Capture the cell that displays the provided text and extract its [x, y] central coordinate. 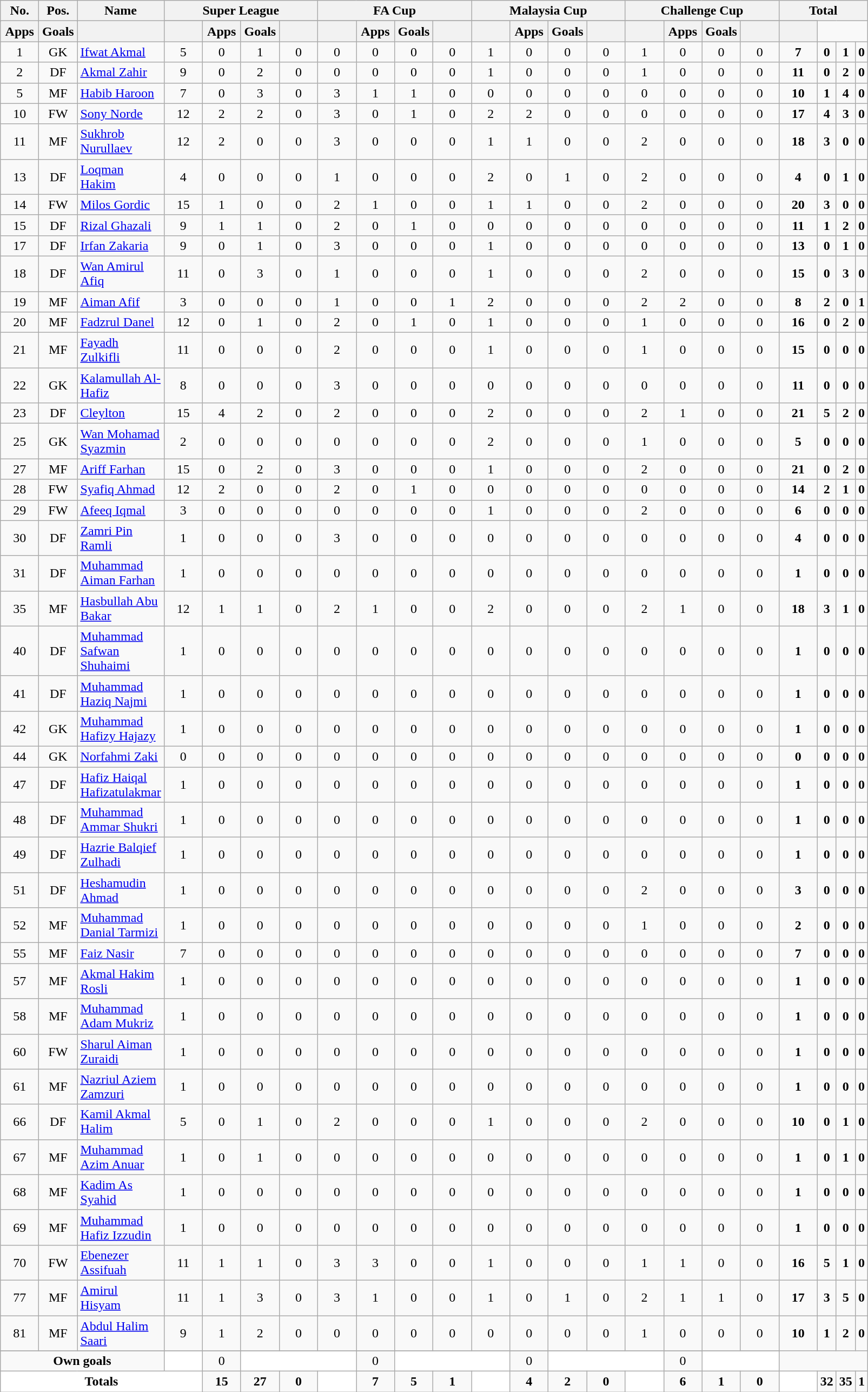
25 [19, 441]
49 [19, 855]
Muhammad Hafiz Izzudin [121, 1227]
57 [19, 981]
29 [19, 510]
Kadim As Syahid [121, 1192]
Akmal Hakim Rosli [121, 981]
FA Cup [394, 11]
Zamri Pin Ramli [121, 538]
Irfan Zakaria [121, 246]
47 [19, 784]
Muhammad Hafizy Hajazy [121, 728]
Ariff Farhan [121, 469]
Own goals [82, 1361]
Kamil Akmal Halim [121, 1122]
Loqman Hakim [121, 176]
Hasbullah Abu Bakar [121, 608]
67 [19, 1157]
Abdul Halim Saari [121, 1333]
60 [19, 1052]
Fayadh Zulkifli [121, 351]
68 [19, 1192]
Cleylton [121, 413]
Hazrie Balqief Zulhadi [121, 855]
31 [19, 573]
51 [19, 890]
Ifwat Akmal [121, 52]
Sharul Aiman Zuraidi [121, 1052]
Faiz Nasir [121, 953]
81 [19, 1333]
Muhammad Adam Mukriz [121, 1016]
Aiman Afif [121, 301]
Muhammad Safwan Shuhaimi [121, 651]
30 [19, 538]
58 [19, 1016]
Name [121, 11]
44 [19, 756]
19 [19, 301]
Ebenezer Assifuah [121, 1263]
Norfahmi Zaki [121, 756]
Syafiq Ahmad [121, 490]
Afeeq Iqmal [121, 510]
Muhammad Danial Tarmizi [121, 925]
23 [19, 413]
Muhammad Haziq Najmi [121, 694]
70 [19, 1263]
Hafiz Haiqal Hafizatulakmar [121, 784]
Super League [241, 11]
61 [19, 1086]
22 [19, 385]
40 [19, 651]
Malaysia Cup [548, 11]
Muhammad Ammar Shukri [121, 820]
Amirul Hisyam [121, 1297]
Heshamudin Ahmad [121, 890]
66 [19, 1122]
Wan Mohamad Syazmin [121, 441]
Nazriul Aziem Zamzuri [121, 1086]
Totals [102, 1382]
69 [19, 1227]
Muhammad Aiman Farhan [121, 573]
32 [826, 1382]
55 [19, 953]
No. [19, 11]
Challenge Cup [702, 11]
Muhammad Azim Anuar [121, 1157]
Wan Amirul Afiq [121, 274]
Sony Norde [121, 114]
77 [19, 1297]
Habib Haroon [121, 93]
Rizal Ghazali [121, 225]
Kalamullah Al-Hafiz [121, 385]
41 [19, 694]
Pos. [58, 11]
Fadzrul Danel [121, 322]
42 [19, 728]
28 [19, 490]
Total [823, 11]
Sukhrob Nurullaev [121, 142]
52 [19, 925]
Akmal Zahir [121, 72]
48 [19, 820]
Milos Gordic [121, 204]
